Return the (x, y) coordinate for the center point of the cell that contains the specified text.  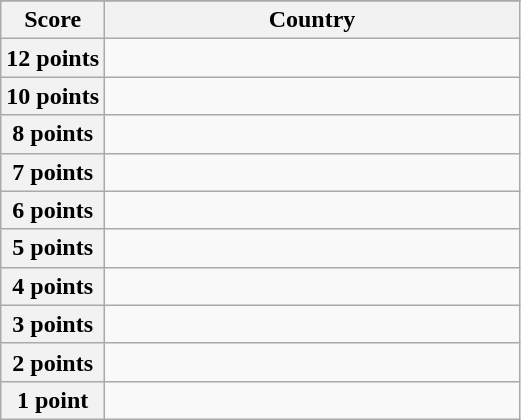
1 point (53, 400)
2 points (53, 362)
7 points (53, 172)
4 points (53, 286)
12 points (53, 58)
Country (312, 20)
Score (53, 20)
6 points (53, 210)
10 points (53, 96)
3 points (53, 324)
5 points (53, 248)
8 points (53, 134)
